Pinpoint the cell where the given text exists, returning its [X, Y] midpoint coordinate. 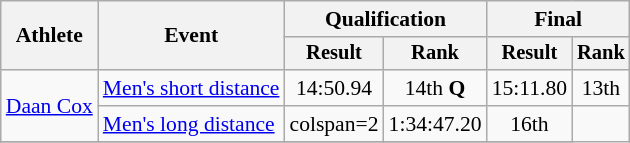
colspan=2 [334, 124]
Qualification [385, 19]
Athlete [50, 36]
Event [192, 36]
14:50.94 [334, 88]
14th Q [436, 88]
Men's long distance [192, 124]
Final [558, 19]
1:34:47.20 [436, 124]
Daan Cox [50, 106]
15:11.80 [530, 88]
13th [601, 88]
Men's short distance [192, 88]
16th [530, 124]
